Extract the (X, Y) coordinate from the center of the cell holding the provided text.  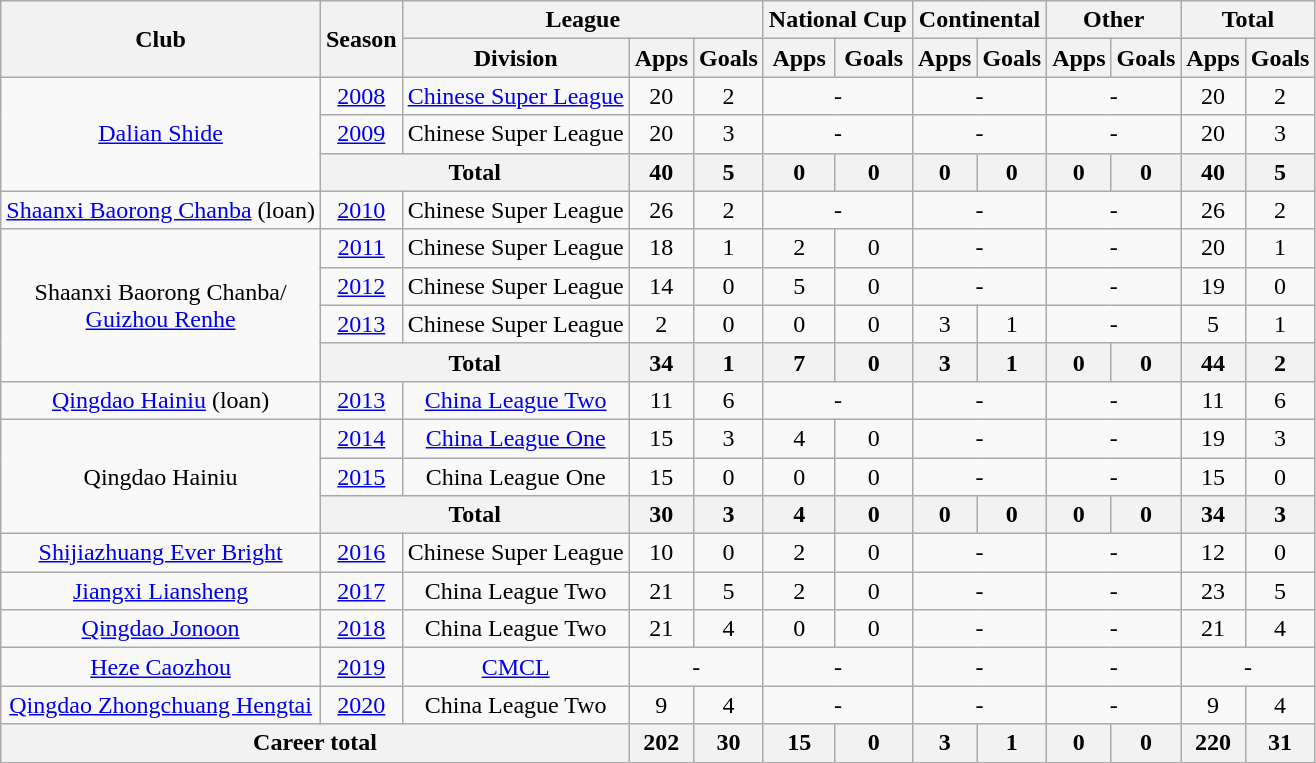
2015 (361, 477)
202 (661, 743)
Career total (315, 743)
31 (1280, 743)
14 (661, 286)
CMCL (516, 667)
Qingdao Jonoon (161, 629)
Shaanxi Baorong Chanba (loan) (161, 210)
Other (1114, 20)
44 (1213, 362)
Dalian Shide (161, 134)
Qingdao Hainiu (loan) (161, 400)
2020 (361, 705)
2019 (361, 667)
2016 (361, 553)
10 (661, 553)
2008 (361, 96)
Qingdao Zhongchuang Hengtai (161, 705)
Shijiazhuang Ever Bright (161, 553)
23 (1213, 591)
Division (516, 58)
2009 (361, 134)
2018 (361, 629)
Qingdao Hainiu (161, 476)
Heze Caozhou (161, 667)
18 (661, 248)
2014 (361, 438)
220 (1213, 743)
Club (161, 39)
League (582, 20)
National Cup (838, 20)
Shaanxi Baorong Chanba/Guizhou Renhe (161, 305)
12 (1213, 553)
2010 (361, 210)
7 (799, 362)
Season (361, 39)
Jiangxi Liansheng (161, 591)
Continental (979, 20)
2011 (361, 248)
2017 (361, 591)
2012 (361, 286)
